Extract the (X, Y) coordinate from the center of the cell holding the provided text.  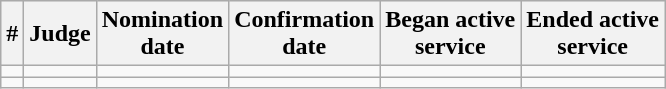
Began activeservice (450, 34)
Judge (60, 34)
Ended activeservice (593, 34)
# (12, 34)
Nominationdate (162, 34)
Confirmationdate (304, 34)
